Identify which cell holds the provided text, then report its [X, Y] central coordinate. 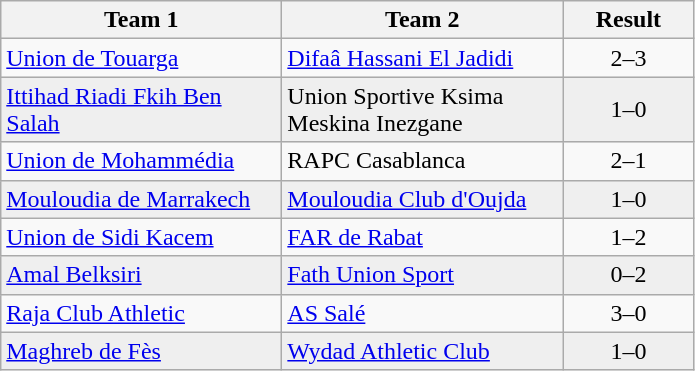
3–0 [628, 313]
Mouloudia de Marrakech [142, 199]
FAR de Rabat [422, 237]
Result [628, 20]
Union Sportive Ksima Meskina Inezgane [422, 110]
Difaâ Hassani El Jadidi [422, 58]
Amal Belksiri [142, 275]
0–2 [628, 275]
Maghreb de Fès [142, 351]
RAPC Casablanca [422, 161]
Team 1 [142, 20]
Wydad Athletic Club [422, 351]
2–3 [628, 58]
AS Salé [422, 313]
Fath Union Sport [422, 275]
Union de Mohammédia [142, 161]
Union de Touarga [142, 58]
2–1 [628, 161]
Raja Club Athletic [142, 313]
Mouloudia Club d'Oujda [422, 199]
Team 2 [422, 20]
Ittihad Riadi Fkih Ben Salah [142, 110]
Union de Sidi Kacem [142, 237]
1–2 [628, 237]
